Determine the [x, y] coordinate at the center of the cell enclosing the given text.  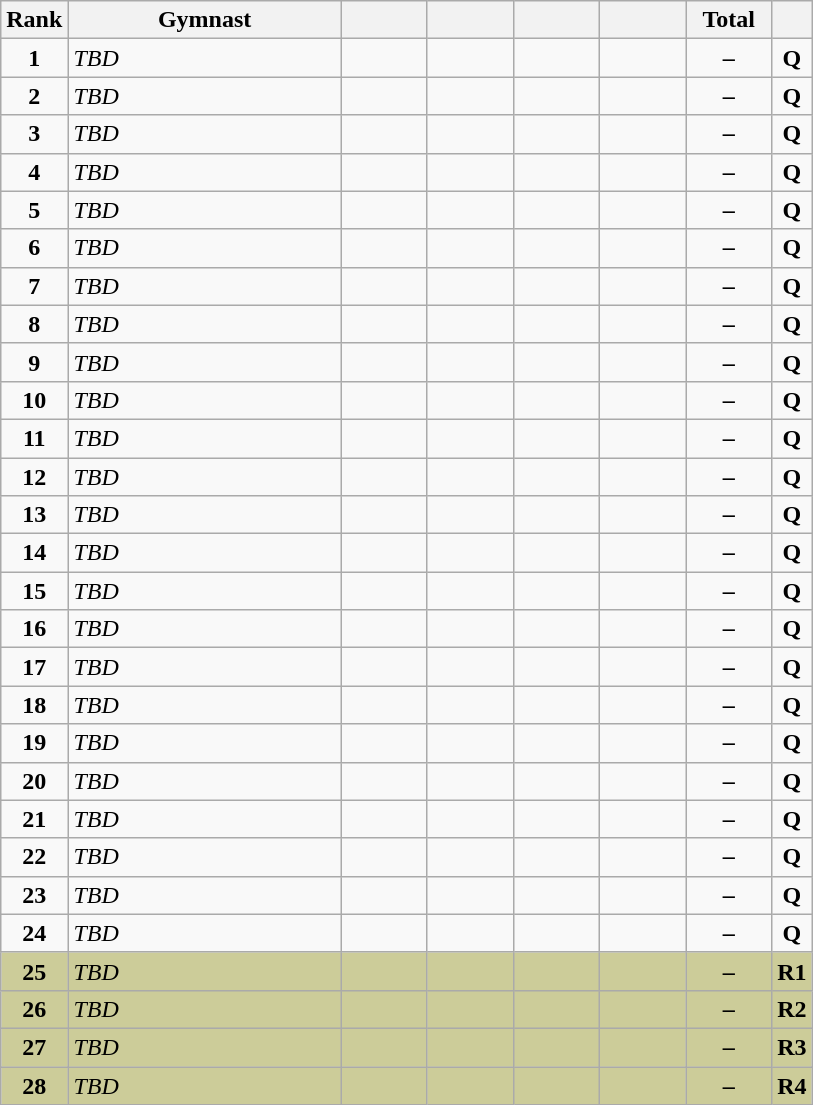
R3 [792, 1047]
15 [34, 591]
26 [34, 1009]
Total [729, 20]
7 [34, 286]
21 [34, 819]
10 [34, 400]
16 [34, 629]
22 [34, 857]
13 [34, 515]
28 [34, 1085]
R1 [792, 971]
27 [34, 1047]
R2 [792, 1009]
2 [34, 96]
1 [34, 58]
3 [34, 134]
9 [34, 362]
17 [34, 667]
19 [34, 743]
23 [34, 895]
8 [34, 324]
24 [34, 933]
25 [34, 971]
20 [34, 781]
18 [34, 705]
R4 [792, 1085]
12 [34, 477]
5 [34, 210]
6 [34, 248]
Rank [34, 20]
Gymnast [205, 20]
4 [34, 172]
14 [34, 553]
11 [34, 438]
